Determine the [x, y] coordinate at the center of the cell enclosing the given text.  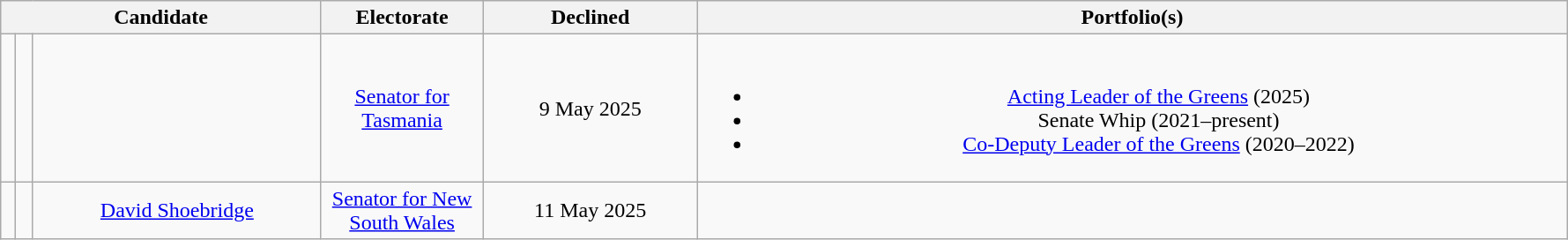
Candidate [161, 18]
9 May 2025 [591, 108]
11 May 2025 [591, 210]
Senator for Tasmania [402, 108]
Portfolio(s) [1132, 18]
Senator for New South Wales [402, 210]
Electorate [402, 18]
David Shoebridge [176, 210]
Declined [591, 18]
Acting Leader of the Greens (2025)Senate Whip (2021–present)Co-Deputy Leader of the Greens (2020–2022) [1132, 108]
